Pinpoint the cell where the given text exists, returning its (X, Y) midpoint coordinate. 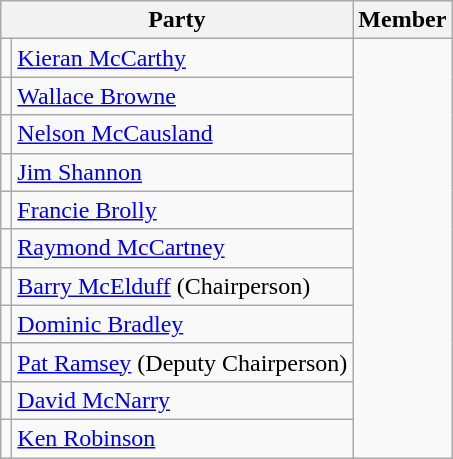
Jim Shannon (182, 172)
Party (177, 20)
Member (402, 20)
Dominic Bradley (182, 324)
Barry McElduff (Chairperson) (182, 286)
Wallace Browne (182, 96)
Raymond McCartney (182, 248)
Pat Ramsey (Deputy Chairperson) (182, 362)
Kieran McCarthy (182, 58)
Francie Brolly (182, 210)
David McNarry (182, 400)
Ken Robinson (182, 438)
Nelson McCausland (182, 134)
